Scan for the cell matching the given text and deliver its (x, y) coordinate at center. 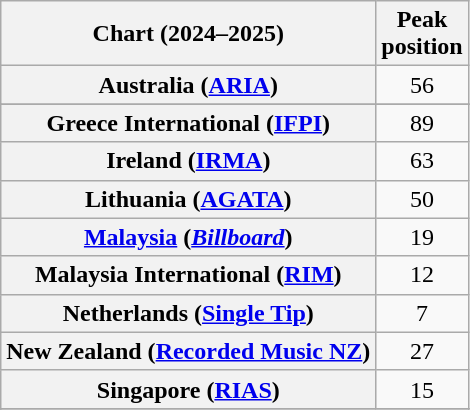
Lithuania (AGATA) (188, 199)
Malaysia (Billboard) (188, 237)
Chart (2024–2025) (188, 34)
27 (422, 351)
Singapore (RIAS) (188, 389)
Australia (ARIA) (188, 85)
Malaysia International (RIM) (188, 275)
89 (422, 123)
New Zealand (Recorded Music NZ) (188, 351)
Ireland (IRMA) (188, 161)
7 (422, 313)
50 (422, 199)
56 (422, 85)
63 (422, 161)
Peakposition (422, 34)
12 (422, 275)
Netherlands (Single Tip) (188, 313)
15 (422, 389)
19 (422, 237)
Greece International (IFPI) (188, 123)
